Capture the cell that displays the provided text and extract its (x, y) central coordinate. 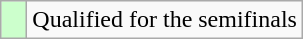
Qualified for the semifinals (165, 20)
